Return the (x, y) coordinate for the center point of the cell that contains the specified text.  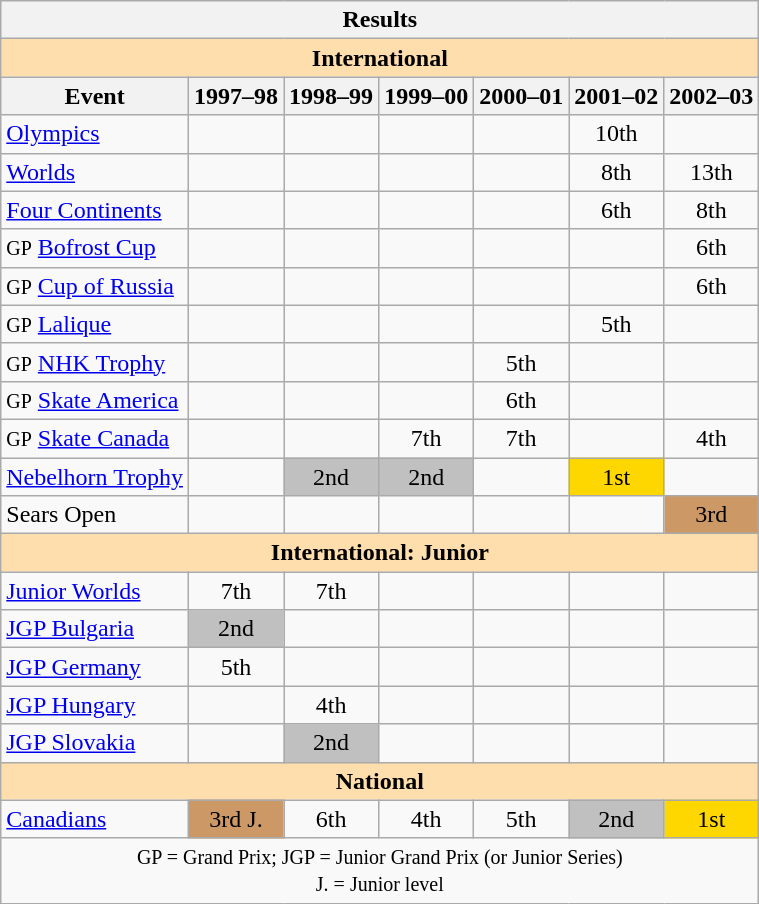
1997–98 (236, 96)
JGP Hungary (95, 705)
2001–02 (616, 96)
GP Skate America (95, 400)
13th (712, 172)
GP Cup of Russia (95, 286)
JGP Germany (95, 667)
JGP Slovakia (95, 743)
GP Skate Canada (95, 438)
GP NHK Trophy (95, 362)
2000–01 (522, 96)
1998–99 (332, 96)
10th (616, 134)
International (380, 58)
2002–03 (712, 96)
Olympics (95, 134)
Results (380, 20)
Worlds (95, 172)
3rd (712, 515)
Event (95, 96)
GP = Grand Prix; JGP = Junior Grand Prix (or Junior Series) J. = Junior level (380, 870)
JGP Bulgaria (95, 629)
Junior Worlds (95, 591)
Nebelhorn Trophy (95, 477)
Canadians (95, 819)
GP Lalique (95, 324)
3rd J. (236, 819)
GP Bofrost Cup (95, 248)
Four Continents (95, 210)
International: Junior (380, 553)
1999–00 (426, 96)
Sears Open (95, 515)
National (380, 781)
